Output the [X, Y] coordinate of the center of the cell containing the given text.  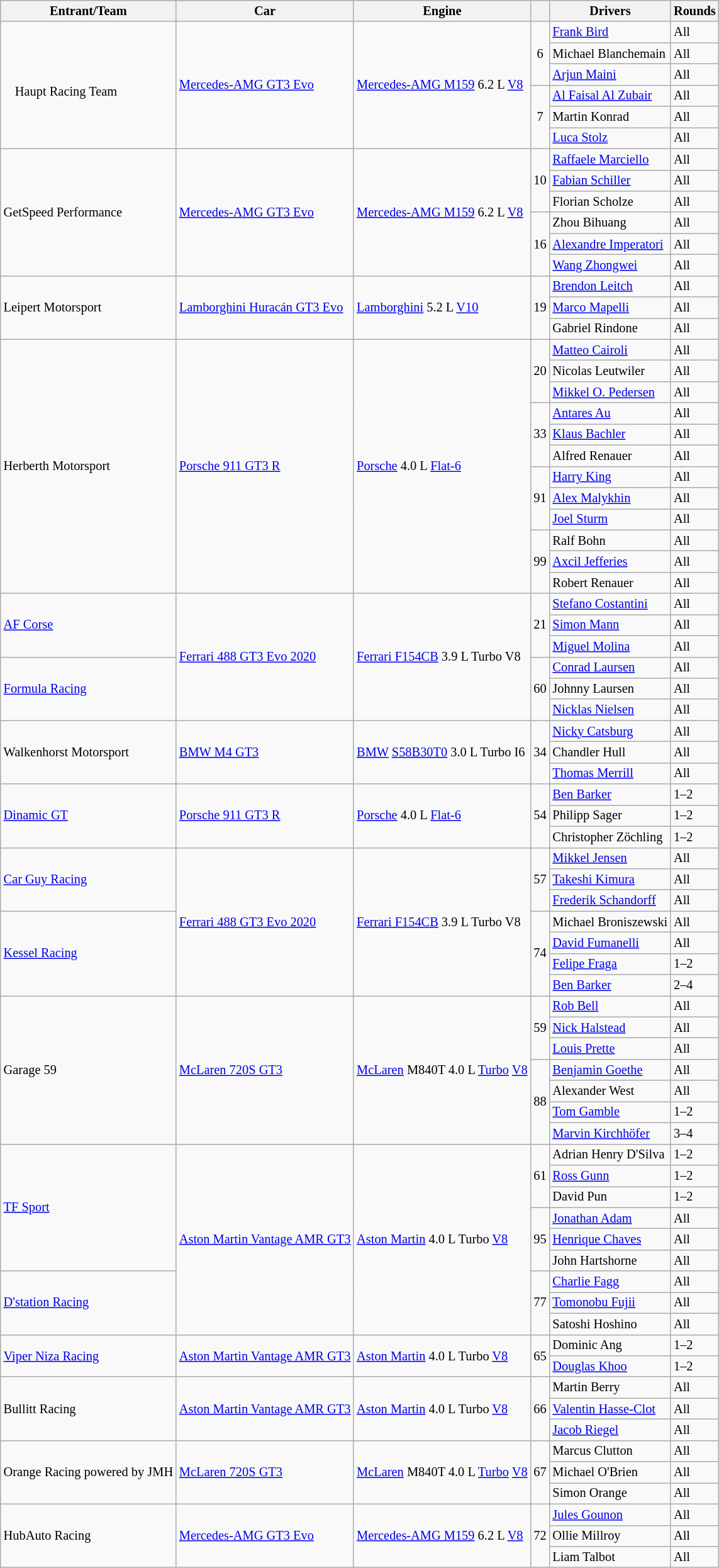
Nicky Catsburg [610, 731]
Leipert Motorsport [88, 307]
10 [540, 180]
Rob Bell [610, 1006]
Charlie Fagg [610, 1282]
Formula Racing [88, 688]
Fabian Schiller [610, 181]
Alexandre Imperatori [610, 244]
Michael O'Brien [610, 1472]
Bullitt Racing [88, 1408]
Mikkel O. Pedersen [610, 392]
Car [265, 11]
Ralf Bohn [610, 540]
Ross Gunn [610, 1175]
Louis Prette [610, 1049]
20 [540, 371]
Zhou Bihuang [610, 223]
Lamborghini Huracán GT3 Evo [265, 307]
Felipe Fraga [610, 964]
Martin Konrad [610, 117]
21 [540, 625]
57 [540, 880]
David Fumanelli [610, 943]
Engine [442, 11]
Philipp Sager [610, 815]
6 [540, 53]
65 [540, 1355]
Satoshi Hoshino [610, 1324]
AF Corse [88, 625]
67 [540, 1472]
HubAuto Racing [88, 1535]
99 [540, 561]
Jonathan Adam [610, 1218]
Rounds [694, 11]
John Hartshorne [610, 1260]
33 [540, 434]
Klaus Bachler [610, 434]
Jacob Riegel [610, 1430]
Simon Mann [610, 625]
Michael Blanchemain [610, 53]
Viper Niza Racing [88, 1355]
16 [540, 244]
Nicklas Nielsen [610, 710]
BMW M4 GT3 [265, 753]
Al Faisal Al Zubair [610, 96]
Jules Gounon [610, 1515]
Lamborghini 5.2 L V10 [442, 307]
Joel Sturm [610, 519]
Miguel Molina [610, 646]
Benjamin Goethe [610, 1070]
Herberth Motorsport [88, 466]
Stefano Costantini [610, 604]
88 [540, 1101]
Orange Racing powered by JMH [88, 1472]
Axcil Jefferies [610, 561]
77 [540, 1302]
Simon Orange [610, 1493]
D'station Racing [88, 1302]
Marco Mapelli [610, 308]
Dominic Ang [610, 1345]
Antares Au [610, 413]
Ollie Millroy [610, 1536]
BMW S58B30T0 3.0 L Turbo I6 [442, 753]
61 [540, 1175]
TF Sport [88, 1207]
Alexander West [610, 1091]
Marcus Clutton [610, 1451]
Tomonobu Fujii [610, 1302]
Alex Malykhin [610, 498]
Alfred Renauer [610, 456]
72 [540, 1535]
3–4 [694, 1133]
Gabriel Rindone [610, 328]
Martin Berry [610, 1387]
Nick Halstead [610, 1028]
Takeshi Kimura [610, 879]
74 [540, 954]
Chandler Hull [610, 752]
Valentin Hasse-Clot [610, 1409]
Nicolas Leutwiler [610, 371]
54 [540, 815]
Drivers [610, 11]
Kessel Racing [88, 954]
Thomas Merrill [610, 773]
Frederik Schandorff [610, 900]
60 [540, 688]
Entrant/Team [88, 11]
Marvin Kirchhöfer [610, 1133]
91 [540, 498]
Dinamic GT [88, 815]
Walkenhorst Motorsport [88, 753]
34 [540, 753]
Mikkel Jensen [610, 858]
Adrian Henry D'Silva [610, 1155]
19 [540, 307]
Matteo Cairoli [610, 350]
Liam Talbot [610, 1557]
Johnny Laursen [610, 688]
2–4 [694, 985]
Michael Broniszewski [610, 922]
95 [540, 1240]
66 [540, 1408]
Brendon Leitch [610, 286]
Robert Renauer [610, 583]
GetSpeed Performance [88, 212]
Car Guy Racing [88, 880]
Douglas Khoo [610, 1366]
David Pun [610, 1197]
Conrad Laursen [610, 668]
Luca Stolz [610, 138]
Christopher Zöchling [610, 837]
Frank Bird [610, 32]
Wang Zhongwei [610, 265]
Tom Gamble [610, 1112]
Arjun Maini [610, 74]
Henrique Chaves [610, 1239]
Florian Scholze [610, 201]
Harry King [610, 477]
59 [540, 1027]
Raffaele Marciello [610, 159]
Garage 59 [88, 1070]
7 [540, 117]
